Identify which cell holds the provided text, then report its [x, y] central coordinate. 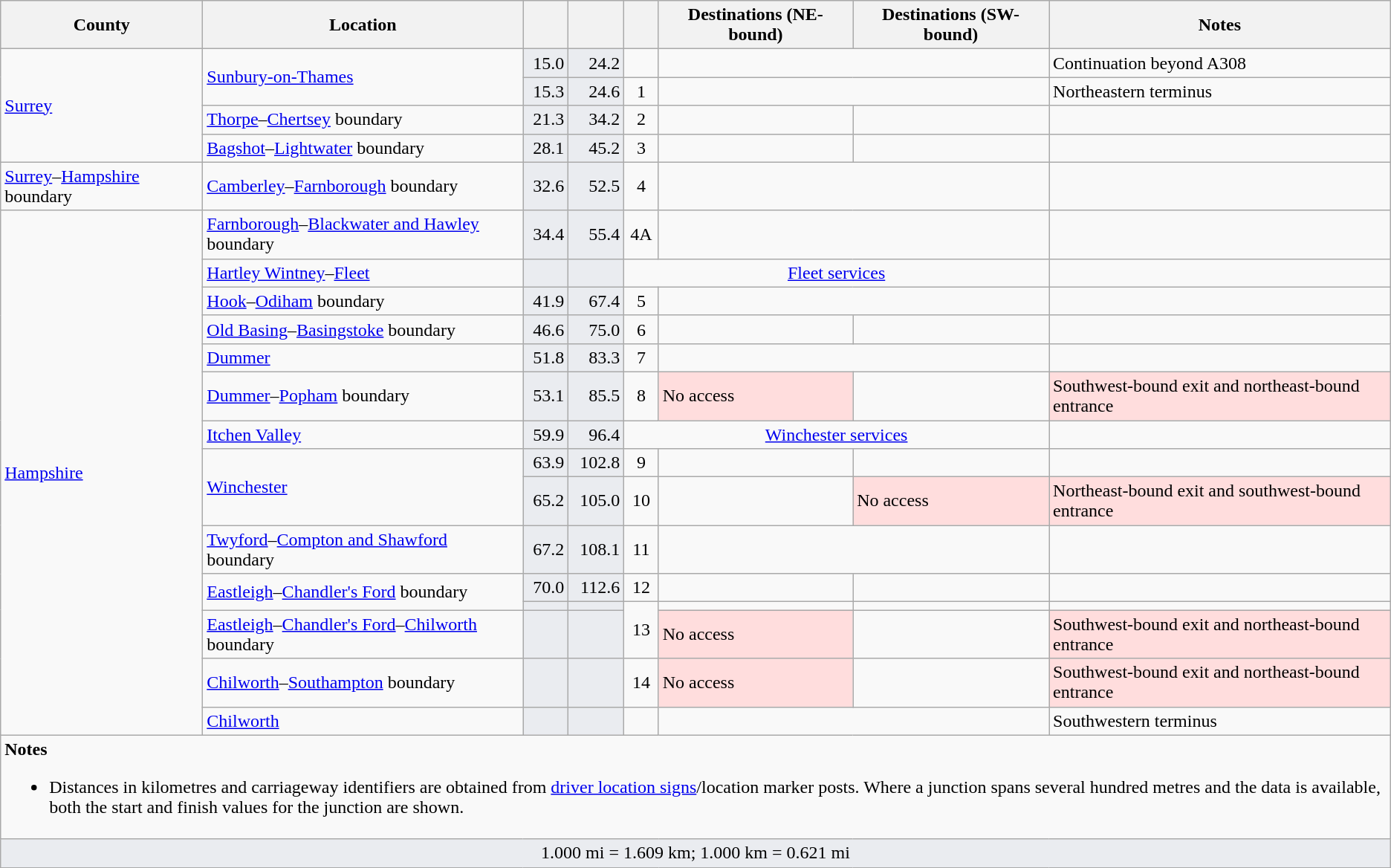
Eastleigh–Chandler's Ford–Chilworth boundary [363, 635]
2 [641, 120]
Old Basing–Basingstoke boundary [363, 329]
46.6 [545, 329]
Itchen Valley [363, 435]
12 [641, 588]
Bagshot–Lightwater boundary [363, 148]
Notes [1220, 25]
Destinations (SW-bound) [951, 25]
13 [641, 630]
112.6 [596, 588]
Hampshire [102, 473]
70.0 [545, 588]
1.000 mi = 1.609 km; 1.000 km = 0.621 mi [695, 853]
53.1 [545, 395]
Hartley Wintney–Fleet [363, 273]
11 [641, 550]
Sunbury-on-Thames [363, 77]
Continuation beyond A308 [1220, 63]
24.6 [596, 91]
Surrey [102, 106]
3 [641, 148]
Hook–Odiham boundary [363, 301]
28.1 [545, 148]
4A [641, 235]
83.3 [596, 357]
65.2 [545, 501]
Chilworth–Southampton boundary [363, 682]
Southwestern terminus [1220, 721]
105.0 [596, 501]
8 [641, 395]
51.8 [545, 357]
7 [641, 357]
Dummer [363, 357]
34.2 [596, 120]
Northeast-bound exit and southwest-bound entrance [1220, 501]
63.9 [545, 463]
55.4 [596, 235]
Thorpe–Chertsey boundary [363, 120]
Fleet services [837, 273]
Farnborough–Blackwater and Hawley boundary [363, 235]
41.9 [545, 301]
75.0 [596, 329]
96.4 [596, 435]
Destinations (NE-bound) [755, 25]
Camberley–Farnborough boundary [363, 186]
102.8 [596, 463]
67.4 [596, 301]
Location [363, 25]
85.5 [596, 395]
9 [641, 463]
67.2 [545, 550]
45.2 [596, 148]
5 [641, 301]
6 [641, 329]
10 [641, 501]
34.4 [545, 235]
32.6 [545, 186]
14 [641, 682]
Surrey–Hampshire boundary [102, 186]
Dummer–Popham boundary [363, 395]
24.2 [596, 63]
Winchester [363, 488]
Twyford–Compton and Shawford boundary [363, 550]
Eastleigh–Chandler's Ford boundary [363, 592]
Chilworth [363, 721]
59.9 [545, 435]
Winchester services [837, 435]
County [102, 25]
1 [641, 91]
21.3 [545, 120]
15.0 [545, 63]
15.3 [545, 91]
52.5 [596, 186]
108.1 [596, 550]
4 [641, 186]
Northeastern terminus [1220, 91]
